Provide the (X, Y) coordinate of the cell's center where the given text is located.  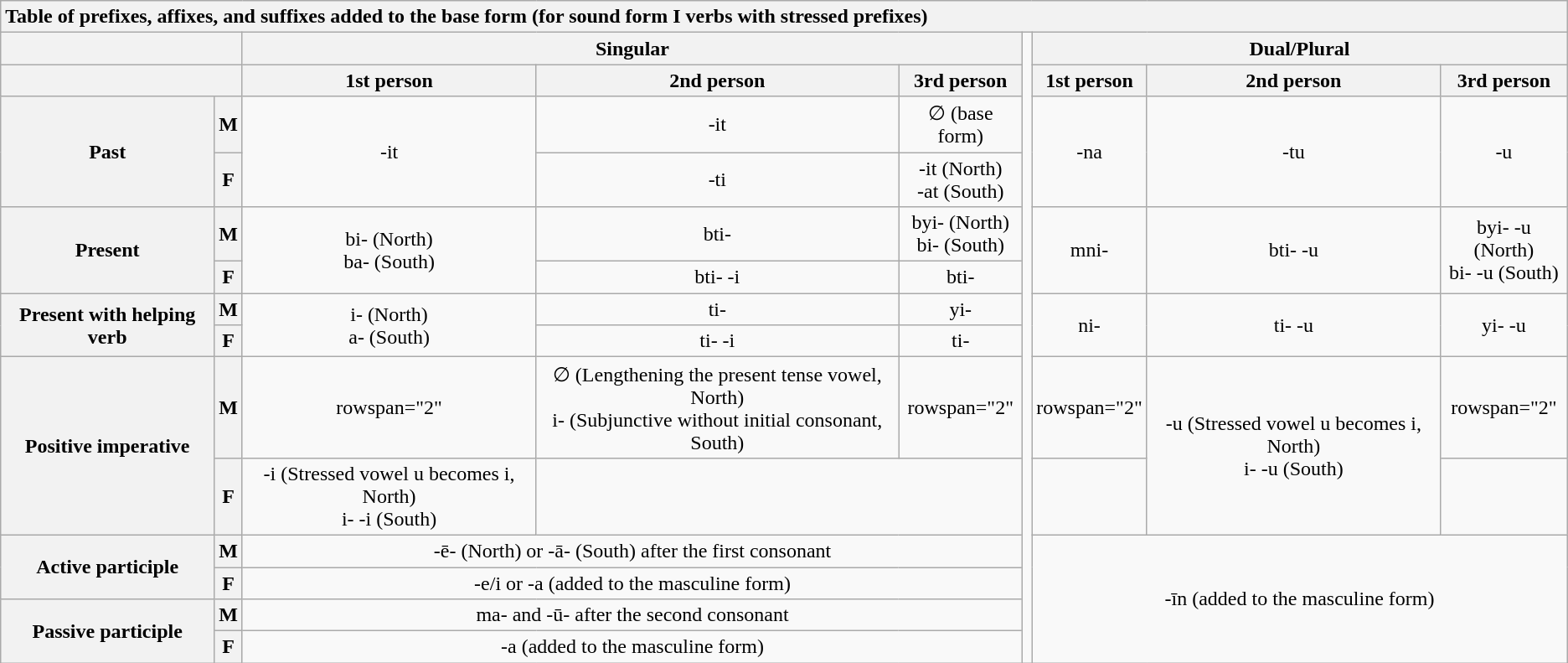
Past (107, 152)
Singular (632, 49)
∅ (Lengthening the present tense vowel, North)i- (Subjunctive without initial consonant, South) (717, 407)
Passive participle (107, 631)
-a (added to the masculine form) (632, 647)
-e/i or -a (added to the masculine form) (632, 583)
-it (North)-at (South) (961, 179)
yi- (961, 309)
byi- (North)bi- (South) (961, 235)
yi- -u (1504, 325)
-tu (1293, 152)
Present with helping verb (107, 325)
-ē- (North) or -ā- (South) after the first consonant (632, 551)
Present (107, 250)
i- (North)a- (South) (389, 325)
-na (1090, 152)
Table of prefixes, affixes, and suffixes added to the base form (for sound form I verbs with stressed prefixes) (784, 17)
-ti (717, 179)
byi- -u (North)bi- -u (South) (1504, 250)
∅ (base form) (961, 124)
ni- (1090, 325)
bi- (North)ba- (South) (389, 250)
bti- -u (1293, 250)
ma- and -ū- after the second consonant (632, 615)
Positive imperative (107, 446)
ti- -u (1293, 325)
-i (Stressed vowel u becomes i, North)i- -i (South) (389, 496)
bti- -i (717, 277)
mni- (1090, 250)
-u (Stressed vowel u becomes i, North)i- -u (South) (1293, 446)
ti- -i (717, 341)
Dual/Plural (1300, 49)
-īn (added to the masculine form) (1300, 598)
-u (1504, 152)
Active participle (107, 567)
